Pinpoint the cell where the given text exists, returning its [X, Y] midpoint coordinate. 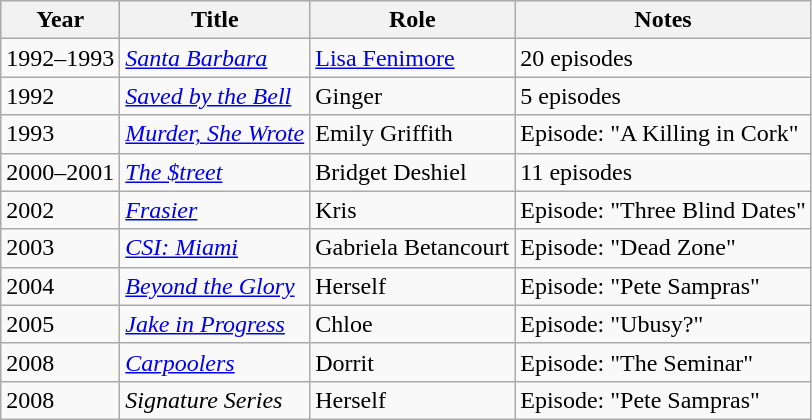
Murder, She Wrote [215, 134]
Bridget Deshiel [412, 172]
Notes [664, 20]
Lisa Fenimore [412, 58]
Signature Series [215, 400]
Ginger [412, 96]
11 episodes [664, 172]
5 episodes [664, 96]
Santa Barbara [215, 58]
Episode: "The Seminar" [664, 362]
2003 [60, 248]
Emily Griffith [412, 134]
Role [412, 20]
Saved by the Bell [215, 96]
2000–2001 [60, 172]
Carpoolers [215, 362]
Title [215, 20]
Episode: "Three Blind Dates" [664, 210]
Episode: "Dead Zone" [664, 248]
Dorrit [412, 362]
1992–1993 [60, 58]
Episode: "A Killing in Cork" [664, 134]
Gabriela Betancourt [412, 248]
CSI: Miami [215, 248]
The $treet [215, 172]
20 episodes [664, 58]
2004 [60, 286]
Frasier [215, 210]
Year [60, 20]
1993 [60, 134]
2002 [60, 210]
2005 [60, 324]
Jake in Progress [215, 324]
Beyond the Glory [215, 286]
Episode: "Ubusy?" [664, 324]
Kris [412, 210]
1992 [60, 96]
Chloe [412, 324]
